Extract the [x, y] coordinate from the center of the cell holding the provided text.  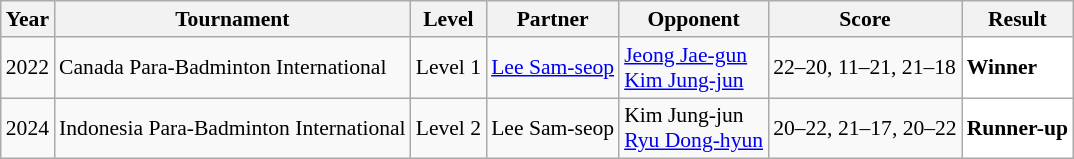
Partner [552, 19]
22–20, 11–21, 21–18 [865, 68]
20–22, 21–17, 20–22 [865, 128]
Level 1 [448, 68]
2024 [28, 128]
2022 [28, 68]
Result [1018, 19]
Indonesia Para-Badminton International [232, 128]
Year [28, 19]
Tournament [232, 19]
Score [865, 19]
Kim Jung-jun Ryu Dong-hyun [694, 128]
Level [448, 19]
Opponent [694, 19]
Winner [1018, 68]
Jeong Jae-gun Kim Jung-jun [694, 68]
Canada Para-Badminton International [232, 68]
Level 2 [448, 128]
Runner-up [1018, 128]
